From the cell containing the given text, extract its center point as (x, y) coordinate. 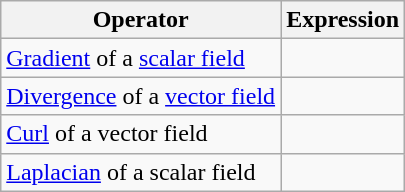
Gradient of a scalar field (141, 58)
Laplacian of a scalar field (141, 172)
Expression (343, 20)
Operator (141, 20)
Curl of a vector field (141, 134)
Divergence of a vector field (141, 96)
